Return the [X, Y] coordinate for the center point of the cell that contains the specified text.  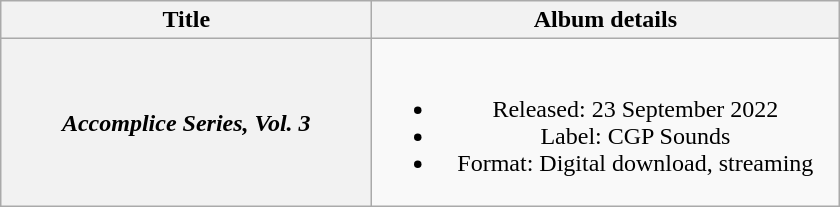
Released: 23 September 2022Label: CGP SoundsFormat: Digital download, streaming [606, 122]
Accomplice Series, Vol. 3 [186, 122]
Title [186, 20]
Album details [606, 20]
